Pinpoint the cell where the given text exists, returning its (X, Y) midpoint coordinate. 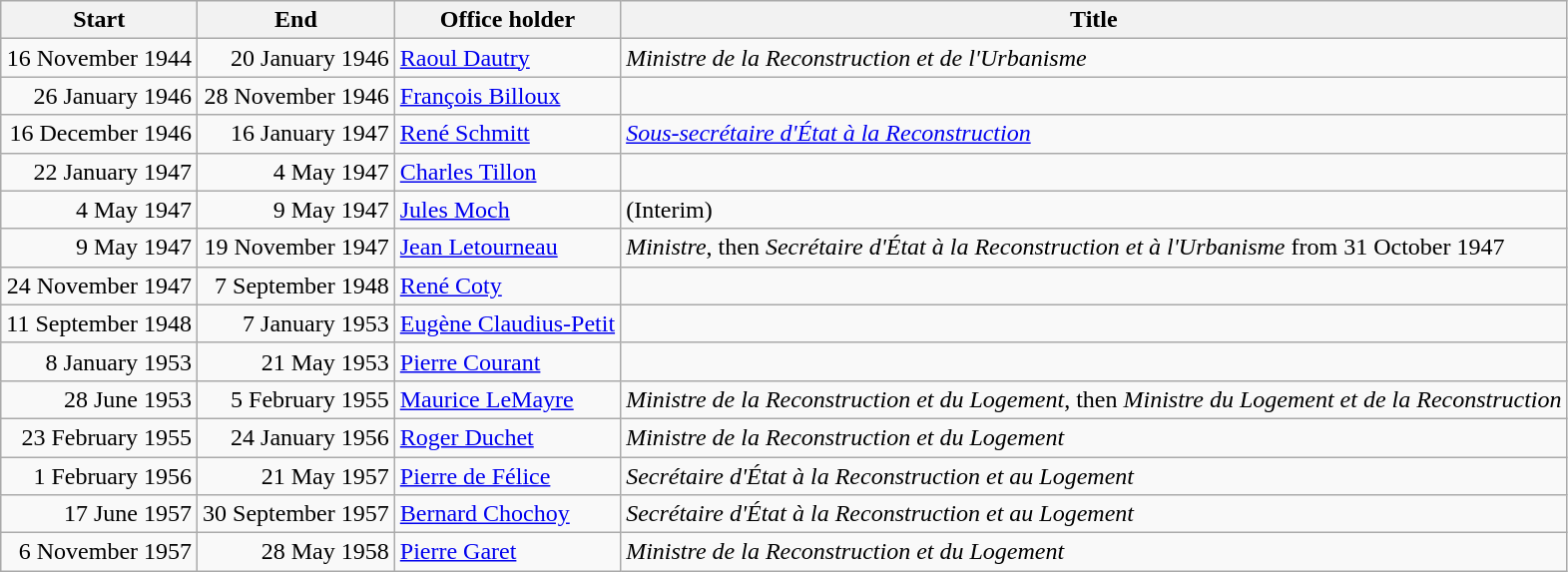
End (296, 20)
Charles Tillon (507, 172)
26 January 1946 (100, 96)
Raoul Dautry (507, 58)
20 January 1946 (296, 58)
Ministre de la Reconstruction et du Logement, then Ministre du Logement et de la Reconstruction (1094, 399)
Pierre Courant (507, 361)
Pierre de Félice (507, 476)
16 January 1947 (296, 134)
Jules Moch (507, 210)
Bernard Chochoy (507, 514)
Sous-secrétaire d'État à la Reconstruction (1094, 134)
Pierre Garet (507, 552)
28 June 1953 (100, 399)
21 May 1953 (296, 361)
François Billoux (507, 96)
Ministre, then Secrétaire d'État à la Reconstruction et à l'Urbanisme from 31 October 1947 (1094, 248)
17 June 1957 (100, 514)
22 January 1947 (100, 172)
24 January 1956 (296, 437)
23 February 1955 (100, 437)
Eugène Claudius-Petit (507, 323)
30 September 1957 (296, 514)
24 November 1947 (100, 286)
Office holder (507, 20)
7 January 1953 (296, 323)
8 January 1953 (100, 361)
Start (100, 20)
Title (1094, 20)
6 November 1957 (100, 552)
Jean Letourneau (507, 248)
19 November 1947 (296, 248)
Ministre de la Reconstruction et de l'Urbanisme (1094, 58)
1 February 1956 (100, 476)
5 February 1955 (296, 399)
7 September 1948 (296, 286)
Maurice LeMayre (507, 399)
Roger Duchet (507, 437)
28 November 1946 (296, 96)
11 September 1948 (100, 323)
(Interim) (1094, 210)
René Coty (507, 286)
28 May 1958 (296, 552)
21 May 1957 (296, 476)
16 November 1944 (100, 58)
René Schmitt (507, 134)
16 December 1946 (100, 134)
